For the text-containing cell, return its midpoint in (x, y) coordinate format. 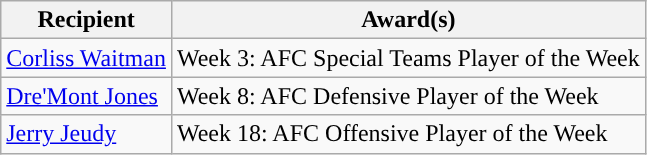
Recipient (86, 20)
Week 8: AFC Defensive Player of the Week (408, 96)
Jerry Jeudy (86, 134)
Week 18: AFC Offensive Player of the Week (408, 134)
Award(s) (408, 20)
Dre'Mont Jones (86, 96)
Corliss Waitman (86, 58)
Week 3: AFC Special Teams Player of the Week (408, 58)
